Capture the cell that displays the provided text and extract its (X, Y) central coordinate. 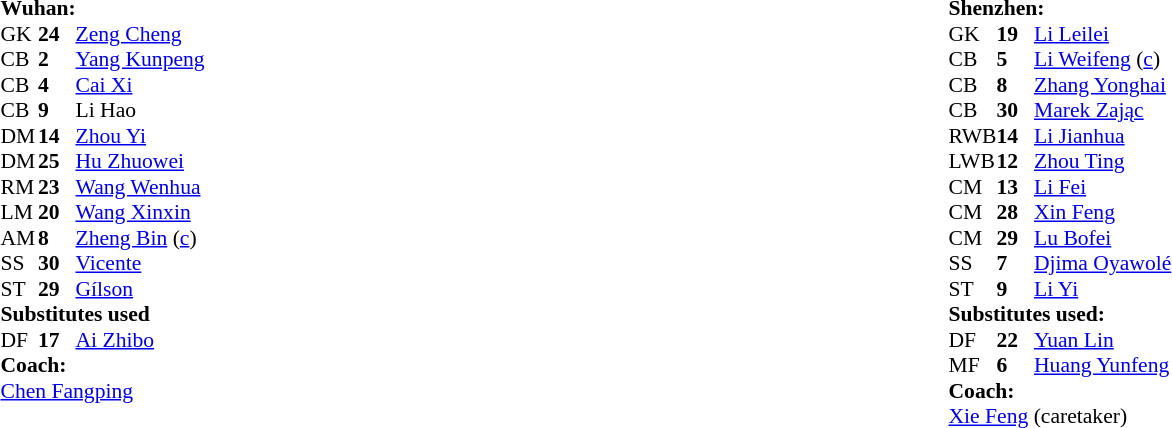
7 (1015, 263)
13 (1015, 187)
Ai Zhibo (140, 340)
Zhou Ting (1102, 161)
Gílson (140, 289)
Li Jianhua (1102, 136)
Li Fei (1102, 187)
23 (57, 187)
Substitutes used: (1060, 315)
5 (1015, 59)
Lu Bofei (1102, 238)
Substitutes used (102, 315)
LM (19, 213)
Zeng Cheng (140, 34)
Cai Xi (140, 85)
RWB (972, 136)
Hu Zhuowei (140, 161)
Wang Wenhua (140, 187)
6 (1015, 365)
Yuan Lin (1102, 340)
20 (57, 213)
Wang Xinxin (140, 213)
25 (57, 161)
Xin Feng (1102, 213)
Li Weifeng (c) (1102, 59)
22 (1015, 340)
RM (19, 187)
Vicente (140, 263)
24 (57, 34)
Zhou Yi (140, 136)
LWB (972, 161)
28 (1015, 213)
Djima Oyawolé (1102, 263)
Li Hao (140, 111)
19 (1015, 34)
MF (972, 365)
AM (19, 238)
Chen Fangping (102, 391)
Zhang Yonghai (1102, 85)
4 (57, 85)
Li Leilei (1102, 34)
Marek Zając (1102, 111)
12 (1015, 161)
Zheng Bin (c) (140, 238)
Li Yi (1102, 289)
2 (57, 59)
17 (57, 340)
Yang Kunpeng (140, 59)
Huang Yunfeng (1102, 365)
